Identify which cell holds the provided text, then report its (x, y) central coordinate. 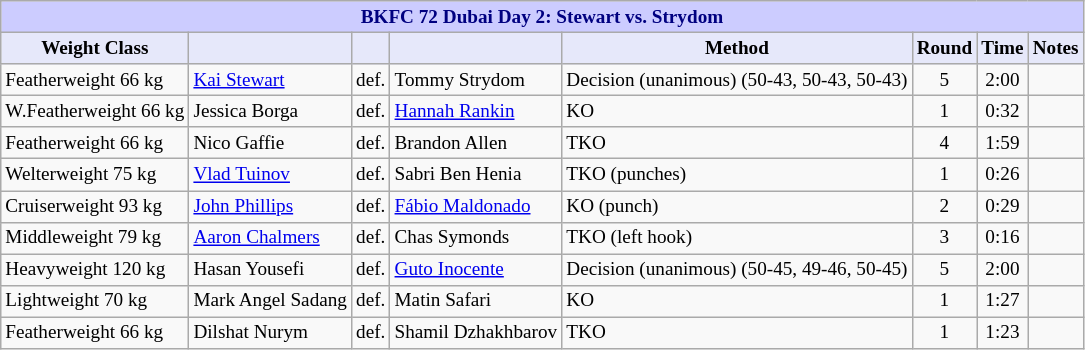
John Phillips (270, 206)
Cruiserweight 93 kg (95, 206)
Vlad Tuinov (270, 175)
0:16 (1002, 238)
TKO (punches) (737, 175)
Notes (1056, 48)
Decision (unanimous) (50-43, 50-43, 50-43) (737, 80)
KO (punch) (737, 206)
Method (737, 48)
Fábio Maldonado (476, 206)
Kai Stewart (270, 80)
0:29 (1002, 206)
Aaron Chalmers (270, 238)
4 (944, 143)
1:23 (1002, 333)
Decision (unanimous) (50-45, 49-46, 50-45) (737, 270)
TKO (left hook) (737, 238)
Jessica Borga (270, 111)
Time (1002, 48)
Guto Inocente (476, 270)
Hannah Rankin (476, 111)
Heavyweight 120 kg (95, 270)
Round (944, 48)
BKFC 72 Dubai Day 2: Stewart vs. Strydom (542, 17)
2 (944, 206)
Welterweight 75 kg (95, 175)
3 (944, 238)
Dilshat Nurym (270, 333)
Middleweight 79 kg (95, 238)
Weight Class (95, 48)
Hasan Yousefi (270, 270)
Lightweight 70 kg (95, 301)
Nico Gaffie (270, 143)
Brandon Allen (476, 143)
Tommy Strydom (476, 80)
1:59 (1002, 143)
0:32 (1002, 111)
Chas Symonds (476, 238)
Sabri Ben Henia (476, 175)
1:27 (1002, 301)
W.Featherweight 66 kg (95, 111)
Matin Safari (476, 301)
Shamil Dzhakhbarov (476, 333)
0:26 (1002, 175)
Mark Angel Sadang (270, 301)
